For the text-containing cell, return its midpoint in (X, Y) coordinate format. 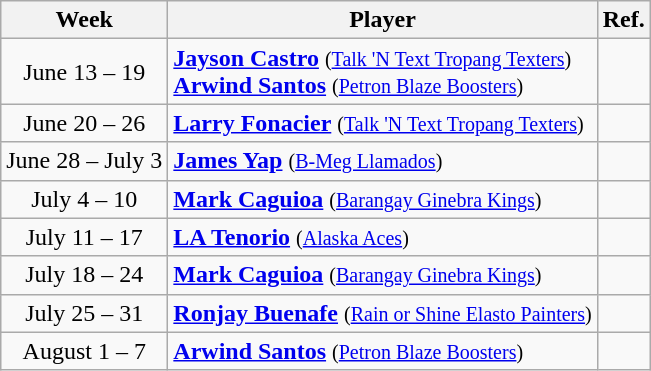
Arwind Santos (Petron Blaze Boosters) (382, 351)
July 25 – 31 (84, 313)
Larry Fonacier (Talk 'N Text Tropang Texters) (382, 123)
July 11 – 17 (84, 237)
James Yap (B-Meg Llamados) (382, 161)
July 4 – 10 (84, 199)
August 1 – 7 (84, 351)
Jayson Castro (Talk 'N Text Tropang Texters) Arwind Santos (Petron Blaze Boosters) (382, 72)
Ronjay Buenafe (Rain or Shine Elasto Painters) (382, 313)
June 28 – July 3 (84, 161)
LA Tenorio (Alaska Aces) (382, 237)
June 20 – 26 (84, 123)
Ref. (624, 20)
Week (84, 20)
June 13 – 19 (84, 72)
July 18 – 24 (84, 275)
Player (382, 20)
